Capture the cell that displays the provided text and extract its (X, Y) central coordinate. 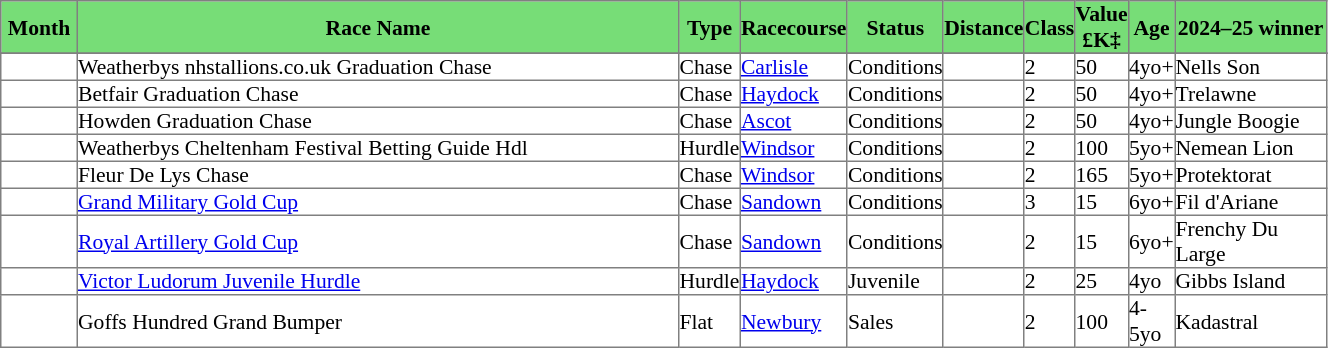
4-5yo (1151, 321)
Distance (984, 27)
Newbury (794, 321)
Sales (895, 321)
Weatherbys Cheltenham Festival Betting Guide Hdl (378, 148)
Juvenile (895, 282)
Type (710, 27)
Status (895, 27)
Grand Military Gold Cup (378, 202)
Nells Son (1251, 66)
Class (1050, 27)
Howden Graduation Chase (378, 120)
Victor Ludorum Juvenile Hurdle (378, 282)
Race Name (378, 27)
2024–25 winner (1251, 27)
Weatherbys nhstallions.co.uk Graduation Chase (378, 66)
Month (39, 27)
4yo (1151, 282)
165 (1102, 174)
25 (1102, 282)
Flat (710, 321)
Fleur De Lys Chase (378, 174)
Racecourse (794, 27)
Goffs Hundred Grand Bumper (378, 321)
Royal Artillery Gold Cup (378, 241)
Jungle Boogie (1251, 120)
Value £K‡ (1102, 27)
Age (1151, 27)
Protektorat (1251, 174)
Frenchy Du Large (1251, 241)
Gibbs Island (1251, 282)
Trelawne (1251, 94)
Nemean Lion (1251, 148)
Betfair Graduation Chase (378, 94)
3 (1050, 202)
Kadastral (1251, 321)
Fil d'Ariane (1251, 202)
Ascot (794, 120)
Carlisle (794, 66)
